Detect which cell encompasses the target text, then output its [x, y] center coordinate. 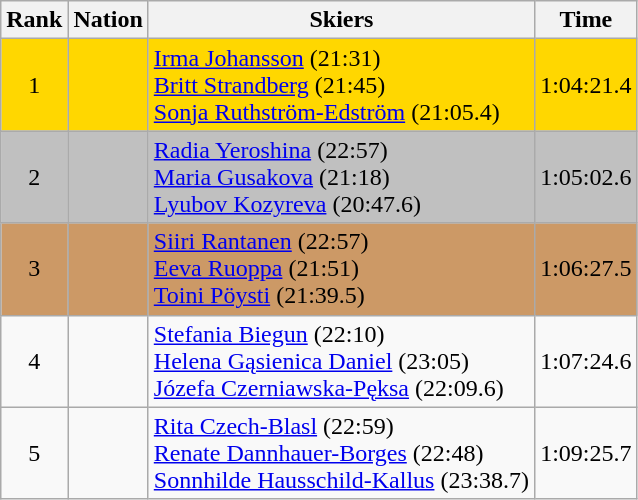
Siiri Rantanen (22:57) Eeva Ruoppa (21:51) Toini Pöysti (21:39.5) [341, 269]
1 [34, 85]
5 [34, 453]
Irma Johansson (21:31) Britt Strandberg (21:45) Sonja Ruthström-Edström (21:05.4) [341, 85]
1:09:25.7 [586, 453]
Stefania Biegun (22:10) Helena Gąsienica Daniel (23:05) Józefa Czerniawska-Pęksa (22:09.6) [341, 361]
1:06:27.5 [586, 269]
Rank [34, 20]
Skiers [341, 20]
1:05:02.6 [586, 177]
Rita Czech-Blasl (22:59) Renate Dannhauer-Borges (22:48) Sonnhilde Hausschild-Kallus (23:38.7) [341, 453]
4 [34, 361]
Nation [108, 20]
3 [34, 269]
Time [586, 20]
Radia Yeroshina (22:57) Maria Gusakova (21:18) Lyubov Kozyreva (20:47.6) [341, 177]
1:04:21.4 [586, 85]
1:07:24.6 [586, 361]
2 [34, 177]
